For the text-containing cell, return its midpoint in (X, Y) coordinate format. 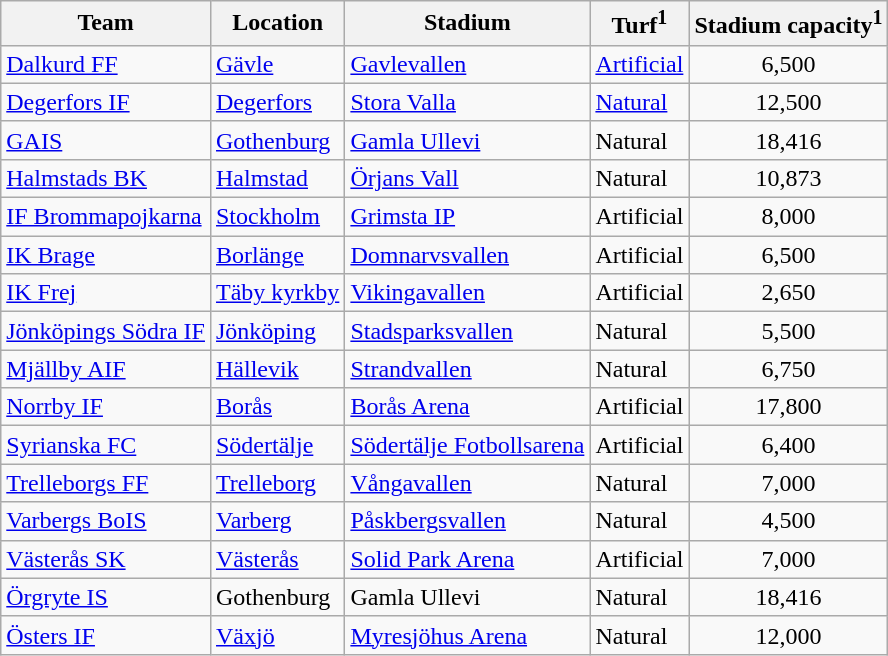
IK Frej (106, 293)
Hällevik (277, 369)
Stadsparksvallen (468, 331)
Borås (277, 407)
IF Brommapojkarna (106, 217)
Varberg (277, 521)
4,500 (788, 521)
Stadium capacity1 (788, 24)
Syrianska FC (106, 445)
Gavlevallen (468, 64)
Mjällby AIF (106, 369)
Södertälje (277, 445)
5,500 (788, 331)
10,873 (788, 178)
Borlänge (277, 255)
Jönköping (277, 331)
IK Brage (106, 255)
Örjans Vall (468, 178)
Gävle (277, 64)
Örgryte IS (106, 597)
2,650 (788, 293)
17,800 (788, 407)
Trelleborgs FF (106, 483)
Halmstad (277, 178)
8,000 (788, 217)
Location (277, 24)
Degerfors (277, 102)
Halmstads BK (106, 178)
12,000 (788, 635)
Täby kyrkby (277, 293)
Vikingavallen (468, 293)
Dalkurd FF (106, 64)
Solid Park Arena (468, 559)
Borås Arena (468, 407)
Turf1 (640, 24)
Södertälje Fotbollsarena (468, 445)
Varbergs BoIS (106, 521)
Team (106, 24)
Stockholm (277, 217)
Vångavallen (468, 483)
12,500 (788, 102)
Myresjöhus Arena (468, 635)
Trelleborg (277, 483)
Strandvallen (468, 369)
Norrby IF (106, 407)
Östers IF (106, 635)
Grimsta IP (468, 217)
Stadium (468, 24)
Påskbergsvallen (468, 521)
Degerfors IF (106, 102)
Västerås (277, 559)
Västerås SK (106, 559)
Stora Valla (468, 102)
6,400 (788, 445)
Jönköpings Södra IF (106, 331)
6,750 (788, 369)
Domnarvsvallen (468, 255)
GAIS (106, 140)
Växjö (277, 635)
